Pinpoint the cell where the given text exists, returning its [x, y] midpoint coordinate. 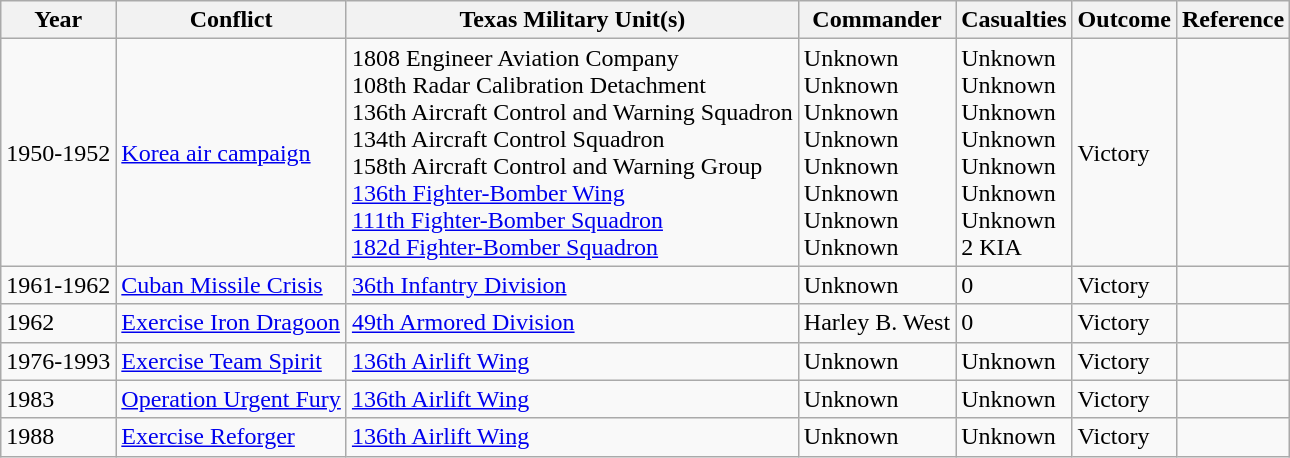
Reference [1232, 20]
UnknownUnknownUnknownUnknownUnknownUnknownUnknownUnknown [876, 152]
Commander [876, 20]
1962 [58, 323]
Exercise Iron Dragoon [232, 323]
Harley B. West [876, 323]
UnknownUnknownUnknownUnknownUnknownUnknownUnknown2 KIA [1014, 152]
Exercise Team Spirit [232, 361]
1950-1952 [58, 152]
1976-1993 [58, 361]
Operation Urgent Fury [232, 399]
1983 [58, 399]
49th Armored Division [572, 323]
Texas Military Unit(s) [572, 20]
Casualties [1014, 20]
1988 [58, 437]
Outcome [1124, 20]
Year [58, 20]
1961-1962 [58, 285]
36th Infantry Division [572, 285]
Cuban Missile Crisis [232, 285]
Exercise Reforger [232, 437]
Conflict [232, 20]
Korea air campaign [232, 152]
